For the text-containing cell, return its midpoint in (x, y) coordinate format. 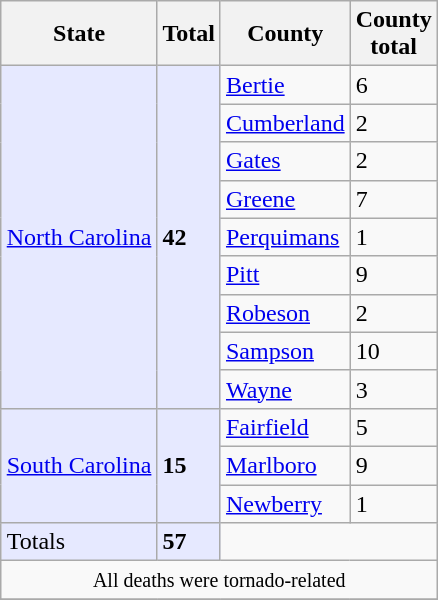
15 (189, 465)
5 (394, 427)
Gates (285, 161)
County (285, 34)
Total (189, 34)
South Carolina (79, 465)
Countytotal (394, 34)
North Carolina (79, 238)
Pitt (285, 275)
Cumberland (285, 123)
Wayne (285, 389)
57 (189, 542)
Totals (79, 542)
State (79, 34)
6 (394, 85)
Perquimans (285, 237)
Greene (285, 199)
Newberry (285, 503)
Bertie (285, 85)
10 (394, 351)
3 (394, 389)
Robeson (285, 313)
7 (394, 199)
Fairfield (285, 427)
All deaths were tornado-related (219, 580)
42 (189, 238)
Sampson (285, 351)
Marlboro (285, 465)
